Scan for the cell matching the given text and deliver its (X, Y) coordinate at center. 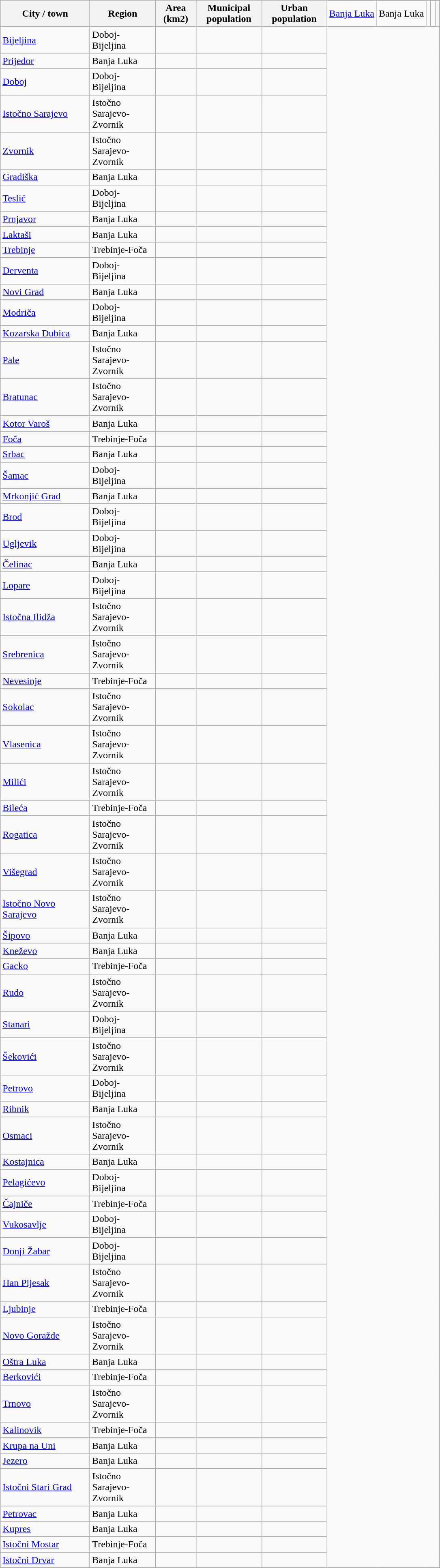
Ugljevik (45, 543)
Višegrad (45, 872)
Novi Grad (45, 291)
Kupres (45, 1529)
Rogatica (45, 834)
Istočni Mostar (45, 1544)
Milići (45, 782)
Istočno Sarajevo (45, 113)
Rudo (45, 993)
Bileća (45, 808)
Prijedor (45, 61)
Derventa (45, 271)
City / town (45, 14)
Gacko (45, 966)
Bijeljina (45, 40)
Šamac (45, 475)
Donji Žabar (45, 1251)
Area (km2) (176, 14)
Doboj (45, 82)
Kostajnica (45, 1162)
Mrkonjić Grad (45, 496)
Novo Goražde (45, 1335)
Prnjavor (45, 219)
Bratunac (45, 397)
Ribnik (45, 1109)
Istočni Drvar (45, 1560)
Čelinac (45, 564)
Gradiška (45, 177)
Berkovići (45, 1377)
Region (122, 14)
Vlasenica (45, 744)
Brod (45, 517)
Petrovo (45, 1088)
Istočna Ilidža (45, 617)
Kotor Varoš (45, 424)
Kalinovik (45, 1430)
Sokolac (45, 707)
Srbac (45, 454)
Laktaši (45, 234)
Foča (45, 439)
Urbanpopulation (294, 14)
Lopare (45, 585)
Nevesinje (45, 680)
Istočni Stari Grad (45, 1487)
Ljubinje (45, 1309)
Šekovići (45, 1056)
Zvornik (45, 151)
Stanari (45, 1025)
Srebrenica (45, 654)
Municipalpopulation (229, 14)
Oštra Luka (45, 1362)
Šipovo (45, 935)
Pelagićevo (45, 1183)
Vukosavlje (45, 1225)
Jezero (45, 1461)
Teslić (45, 198)
Modriča (45, 313)
Čajniče (45, 1204)
Han Pijesak (45, 1283)
Trebinje (45, 250)
Kneževo (45, 951)
Petrovac (45, 1514)
Istočno Novo Sarajevo (45, 909)
Trnovo (45, 1403)
Krupa na Uni (45, 1445)
Kozarska Dubica (45, 334)
Pale (45, 360)
Osmaci (45, 1136)
